Find where the given text appears and provide that cell's center as [X, Y] coordinate. 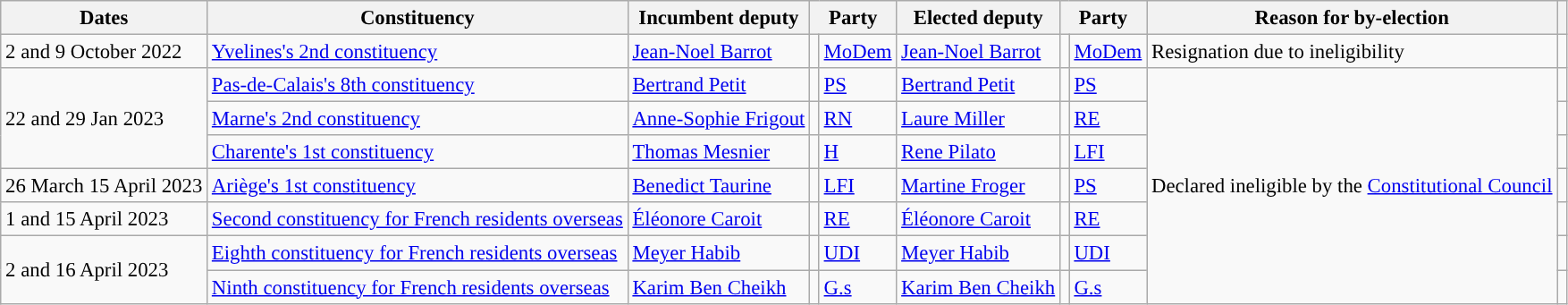
Martine Froger [978, 186]
26 March 15 April 2023 [104, 186]
1 and 15 April 2023 [104, 219]
Pas-de-Calais's 8th constituency [418, 85]
Reason for by-election [1352, 18]
Eighth constituency for French residents overseas [418, 253]
RN [858, 119]
Ariège's 1st constituency [418, 186]
Charente's 1st constituency [418, 152]
Anne-Sophie Frigout [719, 119]
Yvelines's 2nd constituency [418, 52]
Marne's 2nd constituency [418, 119]
2 and 16 April 2023 [104, 270]
Rene Pilato [978, 152]
2 and 9 October 2022 [104, 52]
H [858, 152]
Resignation due to ineligibility [1352, 52]
Elected deputy [978, 18]
Declared ineligible by the Constitutional Council [1352, 186]
Ninth constituency for French residents overseas [418, 287]
Thomas Mesnier [719, 152]
Constituency [418, 18]
Laure Miller [978, 119]
Dates [104, 18]
Benedict Taurine [719, 186]
Second constituency for French residents overseas [418, 219]
22 and 29 Jan 2023 [104, 118]
Incumbent deputy [719, 18]
